Determine the (X, Y) coordinate at the center of the cell enclosing the given text.  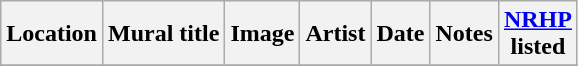
Notes (464, 34)
Mural title (163, 34)
Artist (336, 34)
Location (52, 34)
Image (262, 34)
NRHPlisted (538, 34)
Date (400, 34)
